Return the (x, y) coordinate for the center point of the cell that contains the specified text.  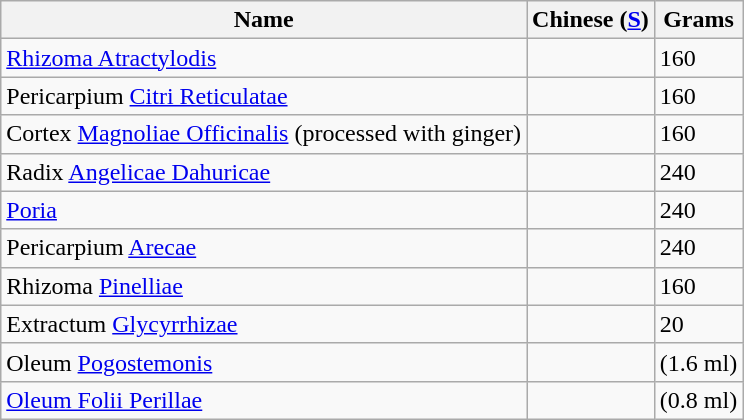
Rhizoma Atractylodis (264, 58)
20 (698, 324)
(0.8 ml) (698, 400)
Chinese (S) (591, 20)
Oleum Pogostemonis (264, 362)
Rhizoma Pinelliae (264, 286)
Cortex Magnoliae Officinalis (processed with ginger) (264, 134)
Name (264, 20)
Extractum Glycyrrhizae (264, 324)
Pericarpium Arecae (264, 248)
Poria (264, 210)
Oleum Folii Perillae (264, 400)
Radix Angelicae Dahuricae (264, 172)
(1.6 ml) (698, 362)
Grams (698, 20)
Pericarpium Citri Reticulatae (264, 96)
